Identify which cell holds the provided text, then report its (x, y) central coordinate. 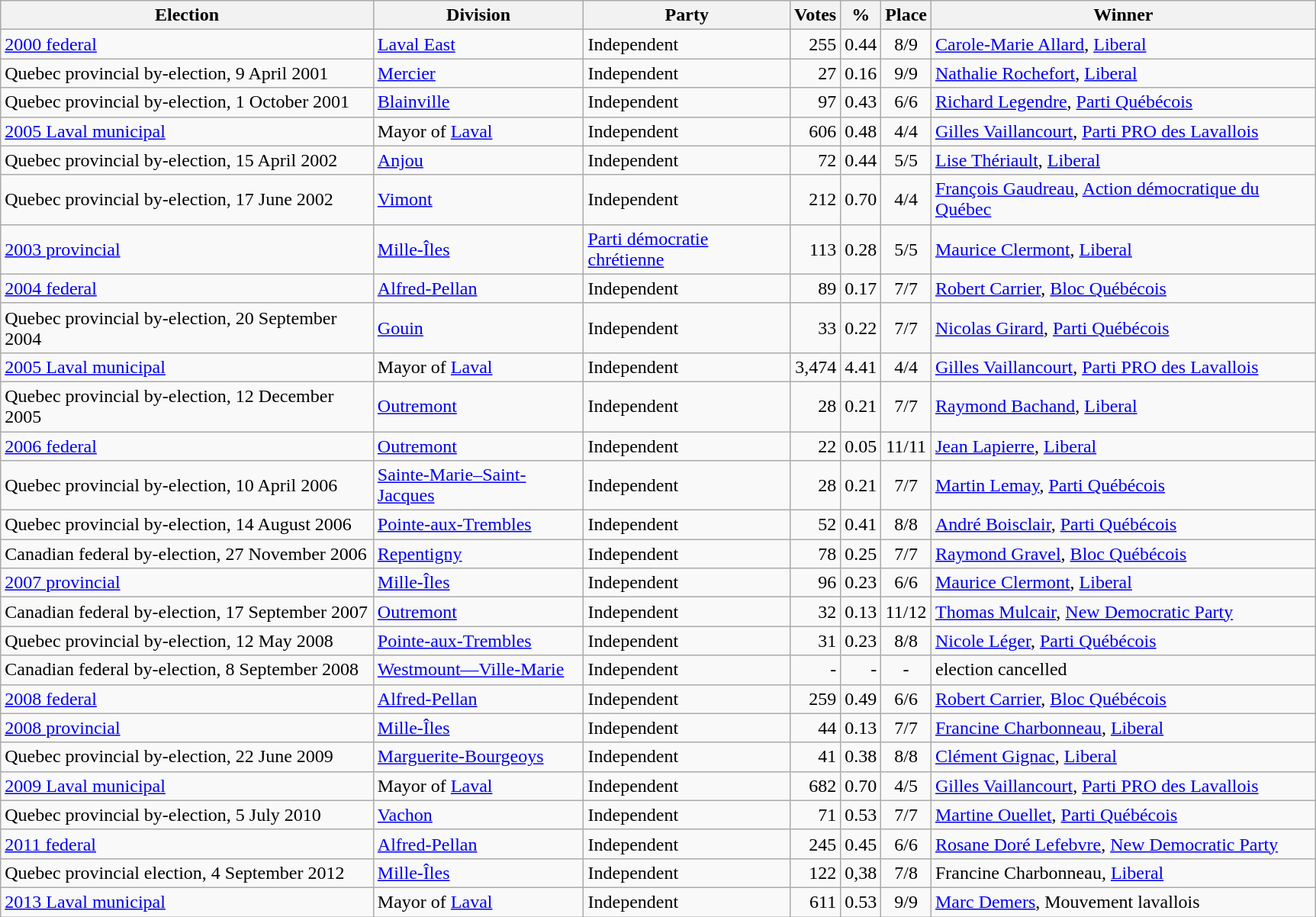
Jean Lapierre, Liberal (1123, 446)
François Gaudreau, Action démocratique du Québec (1123, 200)
113 (816, 249)
Parti démocratie chrétienne (687, 249)
Nathalie Rochefort, Liberal (1123, 73)
Clément Gignac, Liberal (1123, 757)
0.28 (861, 249)
0.25 (861, 554)
Marc Demers, Mouvement lavallois (1123, 902)
Canadian federal by-election, 8 September 2008 (188, 670)
611 (816, 902)
Canadian federal by-election, 27 November 2006 (188, 554)
Repentigny (478, 554)
2006 federal (188, 446)
Quebec provincial by-election, 12 December 2005 (188, 406)
11/11 (906, 446)
Vimont (478, 200)
0.48 (861, 131)
3,474 (816, 367)
Place (906, 15)
212 (816, 200)
72 (816, 160)
Marguerite-Bourgeoys (478, 757)
22 (816, 446)
Quebec provincial by-election, 5 July 2010 (188, 815)
2003 provincial (188, 249)
4/5 (906, 786)
2009 Laval municipal (188, 786)
Quebec provincial by-election, 10 April 2006 (188, 485)
election cancelled (1123, 670)
Canadian federal by-election, 17 September 2007 (188, 612)
Westmount—Ville-Marie (478, 670)
8/9 (906, 44)
Quebec provincial by-election, 20 September 2004 (188, 328)
0.38 (861, 757)
0.05 (861, 446)
96 (816, 583)
Martine Ouellet, Parti Québécois (1123, 815)
7/8 (906, 873)
32 (816, 612)
2004 federal (188, 288)
255 (816, 44)
Election (188, 15)
71 (816, 815)
0.49 (861, 699)
0.43 (861, 102)
Quebec provincial by-election, 17 June 2002 (188, 200)
0.41 (861, 525)
Nicolas Girard, Parti Québécois (1123, 328)
Carole-Marie Allard, Liberal (1123, 44)
Winner (1123, 15)
2008 provincial (188, 728)
0.45 (861, 844)
0.17 (861, 288)
31 (816, 641)
Quebec provincial election, 4 September 2012 (188, 873)
2007 provincial (188, 583)
27 (816, 73)
Mercier (478, 73)
Sainte-Marie–Saint-Jacques (478, 485)
% (861, 15)
Quebec provincial by-election, 15 April 2002 (188, 160)
245 (816, 844)
Quebec provincial by-election, 14 August 2006 (188, 525)
33 (816, 328)
Nicole Léger, Parti Québécois (1123, 641)
44 (816, 728)
11/12 (906, 612)
122 (816, 873)
Richard Legendre, Parti Québécois (1123, 102)
Quebec provincial by-election, 1 October 2001 (188, 102)
0.22 (861, 328)
89 (816, 288)
Lise Thériault, Liberal (1123, 160)
41 (816, 757)
2013 Laval municipal (188, 902)
2008 federal (188, 699)
0.16 (861, 73)
97 (816, 102)
Anjou (478, 160)
Vachon (478, 815)
0,38 (861, 873)
259 (816, 699)
Blainville (478, 102)
Votes (816, 15)
Quebec provincial by-election, 22 June 2009 (188, 757)
2011 federal (188, 844)
4.41 (861, 367)
Martin Lemay, Parti Québécois (1123, 485)
Party (687, 15)
Quebec provincial by-election, 9 April 2001 (188, 73)
Gouin (478, 328)
André Boisclair, Parti Québécois (1123, 525)
682 (816, 786)
Division (478, 15)
Raymond Bachand, Liberal (1123, 406)
Quebec provincial by-election, 12 May 2008 (188, 641)
2000 federal (188, 44)
Rosane Doré Lefebvre, New Democratic Party (1123, 844)
606 (816, 131)
Thomas Mulcair, New Democratic Party (1123, 612)
Raymond Gravel, Bloc Québécois (1123, 554)
78 (816, 554)
52 (816, 525)
Laval East (478, 44)
